Search for the cell housing the specified text and yield its (x, y) center coordinate. 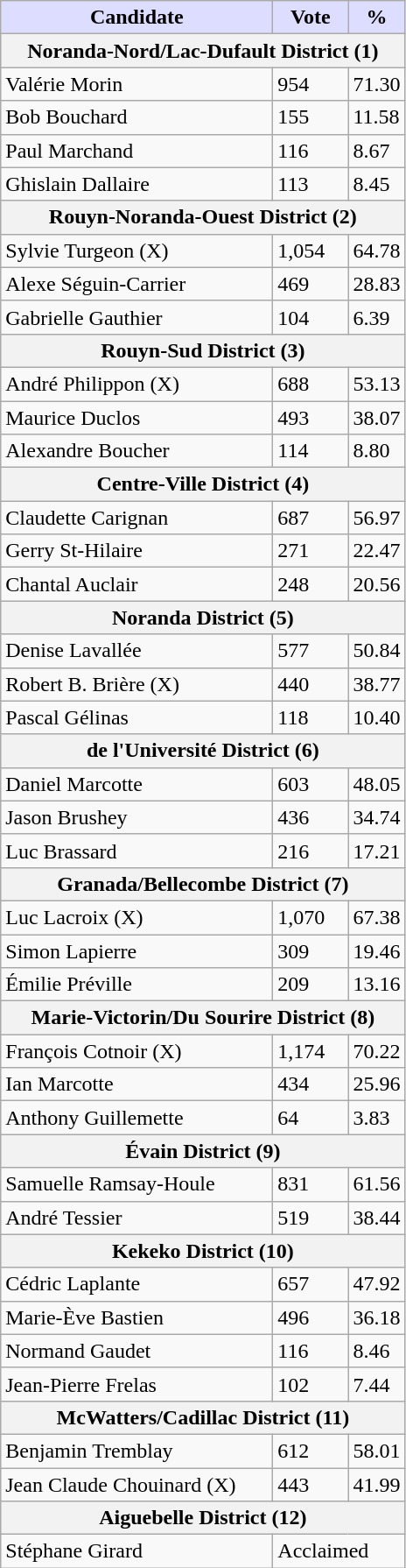
Alexe Séguin-Carrier (136, 284)
443 (311, 1485)
Simon Lapierre (136, 950)
34.74 (376, 817)
Candidate (136, 18)
Noranda District (5) (203, 618)
Claudette Carignan (136, 518)
Marie-Ève Bastien (136, 1317)
13.16 (376, 985)
496 (311, 1317)
André Philippon (X) (136, 384)
271 (311, 551)
3.83 (376, 1118)
612 (311, 1451)
436 (311, 817)
19.46 (376, 950)
Ghislain Dallaire (136, 184)
11.58 (376, 117)
56.97 (376, 518)
Benjamin Tremblay (136, 1451)
434 (311, 1084)
831 (311, 1184)
Jean-Pierre Frelas (136, 1384)
Alexandre Boucher (136, 451)
8.80 (376, 451)
Sylvie Turgeon (X) (136, 251)
Vote (311, 18)
Chantal Auclair (136, 584)
102 (311, 1384)
1,070 (311, 917)
104 (311, 317)
38.44 (376, 1218)
64.78 (376, 251)
50.84 (376, 651)
38.07 (376, 418)
Luc Brassard (136, 851)
67.38 (376, 917)
577 (311, 651)
Émilie Préville (136, 985)
155 (311, 117)
688 (311, 384)
% (376, 18)
Évain District (9) (203, 1151)
216 (311, 851)
8.45 (376, 184)
André Tessier (136, 1218)
Marie-Victorin/Du Sourire District (8) (203, 1018)
8.46 (376, 1351)
Aiguebelle District (12) (203, 1518)
1,174 (311, 1051)
209 (311, 985)
38.77 (376, 684)
61.56 (376, 1184)
Centre-Ville District (4) (203, 484)
Jean Claude Chouinard (X) (136, 1485)
25.96 (376, 1084)
114 (311, 451)
657 (311, 1284)
François Cotnoir (X) (136, 1051)
Bob Bouchard (136, 117)
Stéphane Girard (136, 1551)
Anthony Guillemette (136, 1118)
17.21 (376, 851)
Acclaimed (339, 1551)
519 (311, 1218)
Samuelle Ramsay-Houle (136, 1184)
28.83 (376, 284)
36.18 (376, 1317)
440 (311, 684)
64 (311, 1118)
Gabrielle Gauthier (136, 317)
687 (311, 518)
McWatters/Cadillac District (11) (203, 1417)
7.44 (376, 1384)
Kekeko District (10) (203, 1251)
309 (311, 950)
954 (311, 84)
Granada/Bellecombe District (7) (203, 884)
Daniel Marcotte (136, 784)
Maurice Duclos (136, 418)
58.01 (376, 1451)
603 (311, 784)
6.39 (376, 317)
Jason Brushey (136, 817)
Robert B. Brière (X) (136, 684)
Noranda-Nord/Lac-Dufault District (1) (203, 51)
41.99 (376, 1485)
Pascal Gélinas (136, 717)
70.22 (376, 1051)
Rouyn-Sud District (3) (203, 350)
Paul Marchand (136, 151)
Rouyn-Noranda-Ouest District (2) (203, 217)
Normand Gaudet (136, 1351)
113 (311, 184)
Gerry St-Hilaire (136, 551)
8.67 (376, 151)
Valérie Morin (136, 84)
20.56 (376, 584)
10.40 (376, 717)
Luc Lacroix (X) (136, 917)
1,054 (311, 251)
de l'Université District (6) (203, 751)
493 (311, 418)
Ian Marcotte (136, 1084)
71.30 (376, 84)
22.47 (376, 551)
248 (311, 584)
53.13 (376, 384)
Denise Lavallée (136, 651)
118 (311, 717)
47.92 (376, 1284)
Cédric Laplante (136, 1284)
469 (311, 284)
48.05 (376, 784)
